From the cell containing the given text, extract its center point as (x, y) coordinate. 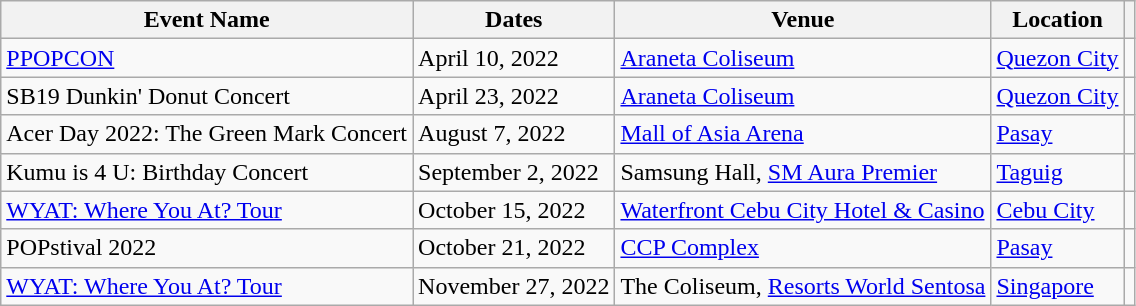
POPstival 2022 (207, 248)
SB19 Dunkin' Donut Concert (207, 96)
Acer Day 2022: The Green Mark Concert (207, 134)
Kumu is 4 U: Birthday Concert (207, 172)
Dates (514, 20)
September 2, 2022 (514, 172)
Venue (803, 20)
November 27, 2022 (514, 286)
Location (1058, 20)
October 15, 2022 (514, 210)
Singapore (1058, 286)
Mall of Asia Arena (803, 134)
PPOPCON (207, 58)
The Coliseum, Resorts World Sentosa (803, 286)
April 23, 2022 (514, 96)
October 21, 2022 (514, 248)
Waterfront Cebu City Hotel & Casino (803, 210)
Taguig (1058, 172)
August 7, 2022 (514, 134)
Samsung Hall, SM Aura Premier (803, 172)
April 10, 2022 (514, 58)
Cebu City (1058, 210)
Event Name (207, 20)
CCP Complex (803, 248)
